Provide the (x, y) coordinate of the cell's center where the given text is located.  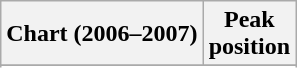
Chart (2006–2007) (102, 34)
Peakposition (249, 34)
